Pinpoint the cell where the given text exists, returning its [X, Y] midpoint coordinate. 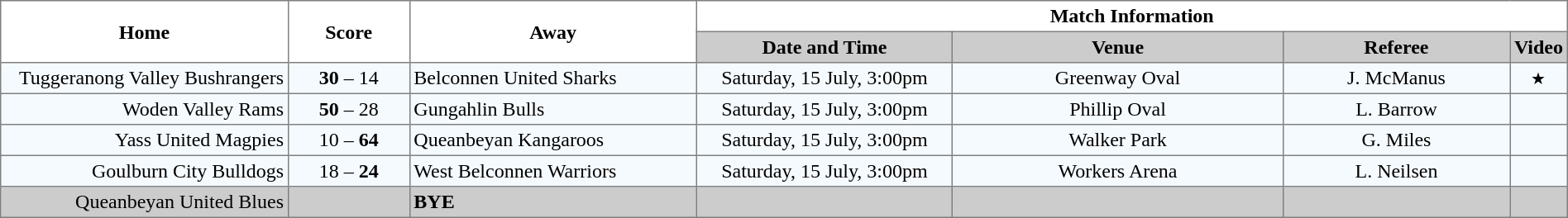
Away [552, 31]
Gungahlin Bulls [552, 109]
10 – 64 [349, 140]
Date and Time [825, 47]
30 – 14 [349, 78]
Goulburn City Bulldogs [144, 171]
★ [1539, 78]
Tuggeranong Valley Bushrangers [144, 78]
L. Barrow [1396, 109]
J. McManus [1396, 78]
Home [144, 31]
Match Information [1131, 17]
Woden Valley Rams [144, 109]
G. Miles [1396, 140]
BYE [552, 202]
Phillip Oval [1118, 109]
18 – 24 [349, 171]
Belconnen United Sharks [552, 78]
West Belconnen Warriors [552, 171]
50 – 28 [349, 109]
Venue [1118, 47]
Score [349, 31]
Workers Arena [1118, 171]
L. Neilsen [1396, 171]
Queanbeyan United Blues [144, 202]
Yass United Magpies [144, 140]
Video [1539, 47]
Referee [1396, 47]
Walker Park [1118, 140]
Greenway Oval [1118, 78]
Queanbeyan Kangaroos [552, 140]
